Return [x, y] of the center of cell containing provided text 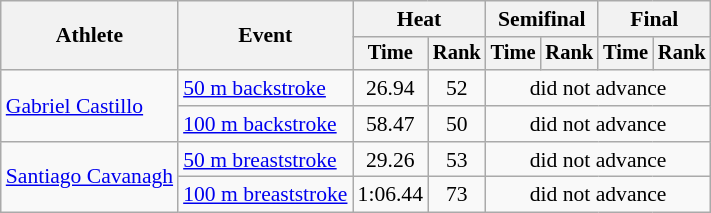
Semifinal [542, 19]
1:06.44 [390, 195]
Final [654, 19]
100 m backstroke [265, 124]
Heat [420, 19]
52 [457, 88]
Santiago Cavanagh [90, 178]
29.26 [390, 160]
26.94 [390, 88]
Gabriel Castillo [90, 106]
50 m backstroke [265, 88]
50 [457, 124]
100 m breaststroke [265, 195]
Event [265, 36]
Athlete [90, 36]
58.47 [390, 124]
53 [457, 160]
73 [457, 195]
50 m breaststroke [265, 160]
